For the text-containing cell, return its midpoint in [X, Y] coordinate format. 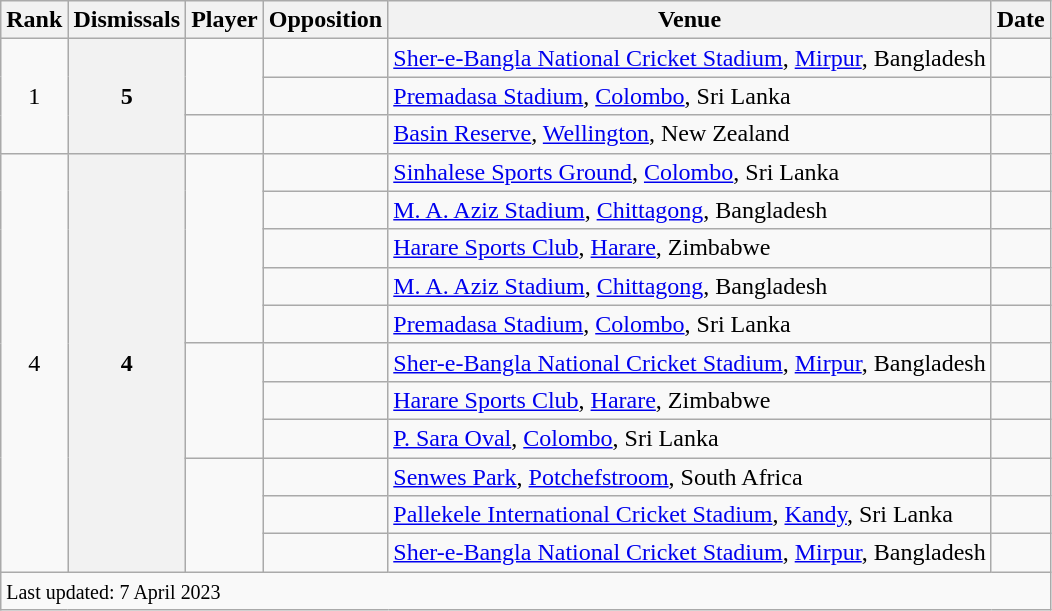
Basin Reserve, Wellington, New Zealand [690, 134]
P. Sara Oval, Colombo, Sri Lanka [690, 438]
Senwes Park, Potchefstroom, South Africa [690, 477]
Rank [34, 20]
Opposition [325, 20]
Last updated: 7 April 2023 [526, 591]
Date [1020, 20]
Venue [690, 20]
Sinhalese Sports Ground, Colombo, Sri Lanka [690, 172]
1 [34, 96]
5 [127, 96]
Dismissals [127, 20]
Player [225, 20]
Pallekele International Cricket Stadium, Kandy, Sri Lanka [690, 515]
